Extract the [X, Y] coordinate from the center of the cell holding the provided text.  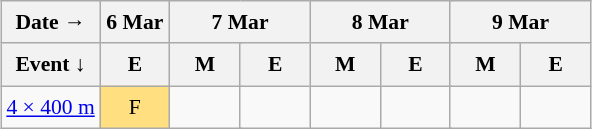
8 Mar [380, 22]
4 × 400 m [50, 108]
6 Mar [135, 22]
F [135, 108]
9 Mar [520, 22]
Date → [50, 22]
Event ↓ [50, 64]
7 Mar [240, 22]
